Detect which cell encompasses the target text, then output its (X, Y) center coordinate. 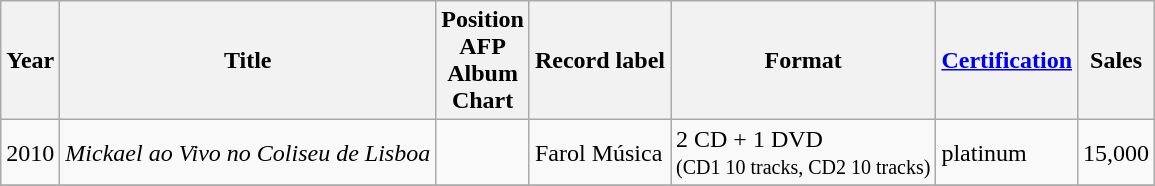
15,000 (1116, 152)
Position AFP AlbumChart (483, 60)
platinum (1007, 152)
Record label (600, 60)
Year (30, 60)
Certification (1007, 60)
Title (248, 60)
Format (802, 60)
2010 (30, 152)
Sales (1116, 60)
Farol Música (600, 152)
2 CD + 1 DVD (CD1 10 tracks, CD2 10 tracks) (802, 152)
Mickael ao Vivo no Coliseu de Lisboa (248, 152)
